Return (X, Y) of the center of cell containing provided text 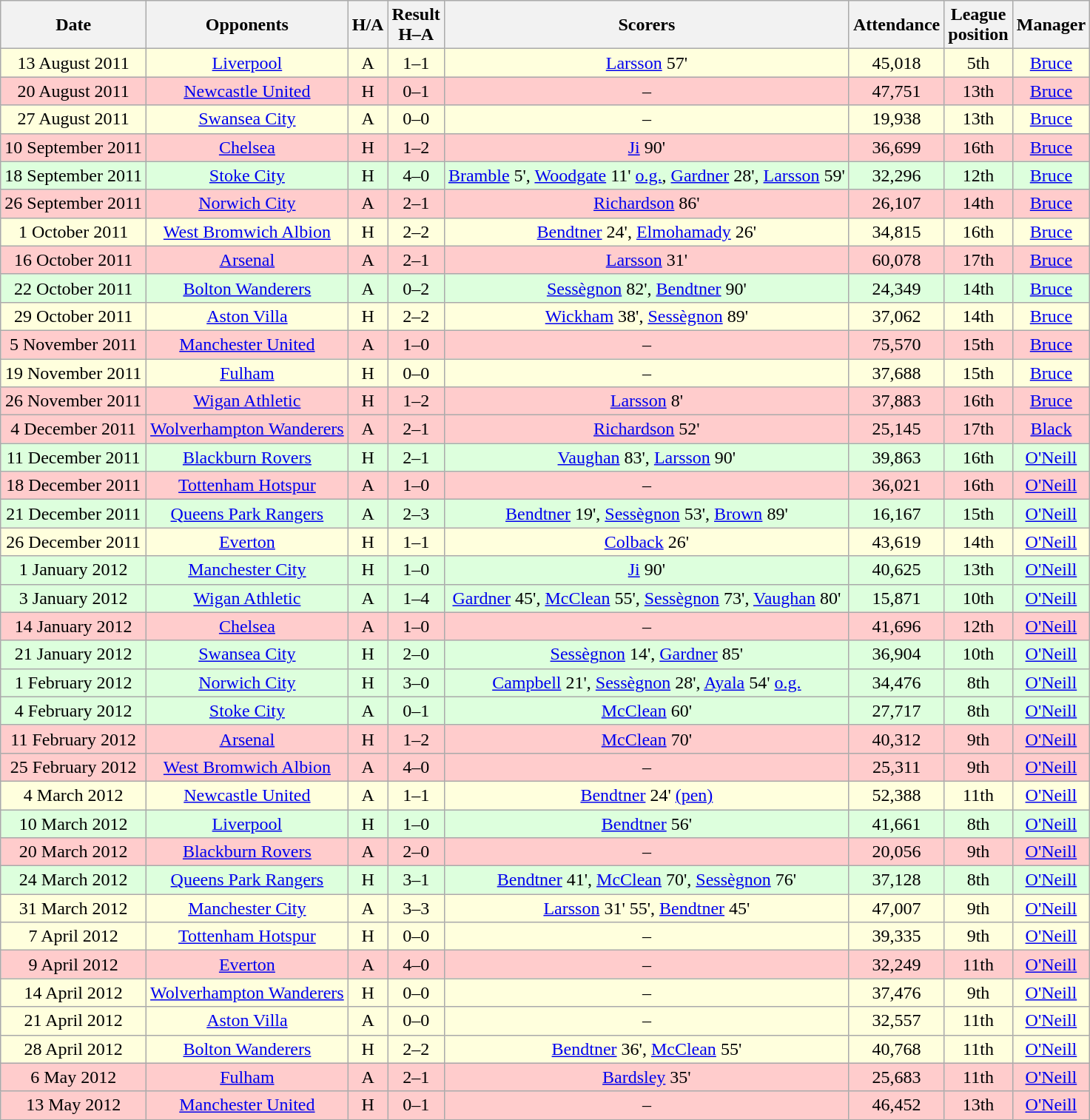
43,619 (896, 542)
21 January 2012 (74, 654)
26 November 2011 (74, 401)
32,296 (896, 175)
40,312 (896, 739)
25,683 (896, 1077)
3–1 (416, 880)
36,021 (896, 486)
5th (978, 63)
36,699 (896, 147)
McClean 70' (647, 739)
Manager (1051, 25)
9 April 2012 (74, 965)
4 December 2011 (74, 429)
18 December 2011 (74, 486)
45,018 (896, 63)
Sessègnon 14', Gardner 85' (647, 654)
26 September 2011 (74, 204)
34,815 (896, 232)
1 January 2012 (74, 570)
75,570 (896, 344)
5 November 2011 (74, 344)
3–0 (416, 683)
13 May 2012 (74, 1105)
39,863 (896, 457)
McClean 60' (647, 711)
H/A (368, 25)
41,696 (896, 626)
37,688 (896, 372)
14 April 2012 (74, 993)
Gardner 45', McClean 55', Sessègnon 73', Vaughan 80' (647, 598)
7 April 2012 (74, 936)
40,625 (896, 570)
Date (74, 25)
Attendance (896, 25)
20,056 (896, 852)
26,107 (896, 204)
31 March 2012 (74, 908)
21 April 2012 (74, 1021)
Bendtner 24', Elmohamady 26' (647, 232)
36,904 (896, 654)
Bendtner 36', McClean 55' (647, 1049)
34,476 (896, 683)
10 September 2011 (74, 147)
47,751 (896, 91)
22 October 2011 (74, 288)
3–3 (416, 908)
Sessègnon 82', Bendtner 90' (647, 288)
13 August 2011 (74, 63)
Leagueposition (978, 25)
3 January 2012 (74, 598)
32,557 (896, 1021)
25,311 (896, 767)
37,883 (896, 401)
37,476 (896, 993)
27,717 (896, 711)
1 October 2011 (74, 232)
Richardson 52' (647, 429)
Campbell 21', Sessègnon 28', Ayala 54' o.g. (647, 683)
11 February 2012 (74, 739)
2–3 (416, 514)
Wickham 38', Sessègnon 89' (647, 316)
Larsson 31' 55', Bendtner 45' (647, 908)
16,167 (896, 514)
Opponents (247, 25)
Richardson 86' (647, 204)
1 February 2012 (74, 683)
25 February 2012 (74, 767)
Bardsley 35' (647, 1077)
Larsson 8' (647, 401)
Bendtner 24' (pen) (647, 795)
Bendtner 19', Sessègnon 53', Brown 89' (647, 514)
0–2 (416, 288)
60,078 (896, 260)
28 April 2012 (74, 1049)
Vaughan 83', Larsson 90' (647, 457)
Bendtner 56' (647, 824)
52,388 (896, 795)
21 December 2011 (74, 514)
16 October 2011 (74, 260)
15,871 (896, 598)
37,128 (896, 880)
24 March 2012 (74, 880)
Bramble 5', Woodgate 11' o.g., Gardner 28', Larsson 59' (647, 175)
19,938 (896, 119)
37,062 (896, 316)
1–4 (416, 598)
18 September 2011 (74, 175)
Larsson 57' (647, 63)
39,335 (896, 936)
20 August 2011 (74, 91)
4 March 2012 (74, 795)
24,349 (896, 288)
ResultH–A (416, 25)
11 December 2011 (74, 457)
4 February 2012 (74, 711)
29 October 2011 (74, 316)
47,007 (896, 908)
Scorers (647, 25)
14 January 2012 (74, 626)
46,452 (896, 1105)
32,249 (896, 965)
Colback 26' (647, 542)
6 May 2012 (74, 1077)
Larsson 31' (647, 260)
26 December 2011 (74, 542)
41,661 (896, 824)
19 November 2011 (74, 372)
Black (1051, 429)
20 March 2012 (74, 852)
Bendtner 41', McClean 70', Sessègnon 76' (647, 880)
10 March 2012 (74, 824)
40,768 (896, 1049)
27 August 2011 (74, 119)
25,145 (896, 429)
